Capture the cell that displays the provided text and extract its (X, Y) central coordinate. 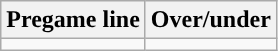
Pregame line (74, 20)
Over/under (210, 20)
